Detect which cell encompasses the target text, then output its [x, y] center coordinate. 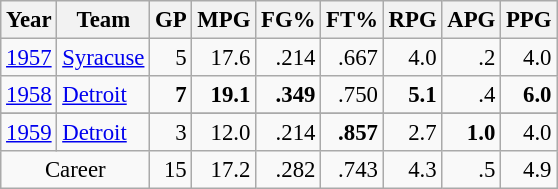
15 [171, 170]
2.7 [412, 133]
.2 [472, 58]
.857 [352, 133]
GP [171, 20]
5.1 [412, 95]
.667 [352, 58]
Career [76, 170]
Year [29, 20]
1.0 [472, 133]
.4 [472, 95]
7 [171, 95]
FT% [352, 20]
Team [104, 20]
17.6 [224, 58]
FG% [288, 20]
RPG [412, 20]
1958 [29, 95]
1957 [29, 58]
.5 [472, 170]
Syracuse [104, 58]
4.9 [529, 170]
.750 [352, 95]
MPG [224, 20]
3 [171, 133]
17.2 [224, 170]
.282 [288, 170]
19.1 [224, 95]
PPG [529, 20]
12.0 [224, 133]
5 [171, 58]
6.0 [529, 95]
APG [472, 20]
4.3 [412, 170]
.743 [352, 170]
.349 [288, 95]
1959 [29, 133]
